Pinpoint the cell where the given text exists, returning its [x, y] midpoint coordinate. 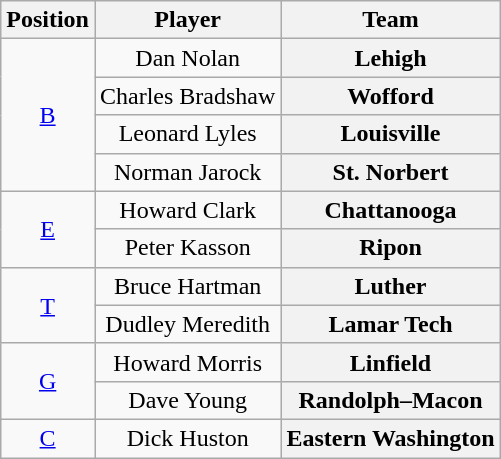
St. Norbert [390, 172]
Dudley Meredith [187, 324]
Eastern Washington [390, 438]
Ripon [390, 248]
Norman Jarock [187, 172]
Wofford [390, 96]
Howard Morris [187, 362]
Chattanooga [390, 210]
Dick Huston [187, 438]
Team [390, 20]
Howard Clark [187, 210]
Lehigh [390, 58]
E [48, 229]
Peter Kasson [187, 248]
G [48, 381]
Leonard Lyles [187, 134]
Randolph–Macon [390, 400]
Position [48, 20]
Luther [390, 286]
B [48, 115]
T [48, 305]
Player [187, 20]
Dave Young [187, 400]
Charles Bradshaw [187, 96]
Linfield [390, 362]
Lamar Tech [390, 324]
C [48, 438]
Dan Nolan [187, 58]
Louisville [390, 134]
Bruce Hartman [187, 286]
